From the cell containing the given text, extract its center point as [X, Y] coordinate. 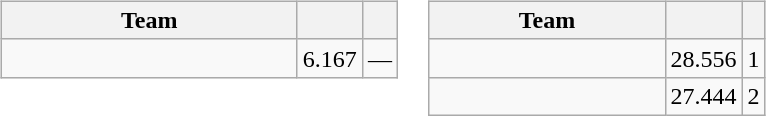
6.167 [330, 58]
28.556 [704, 58]
1 [754, 58]
2 [754, 96]
— [380, 58]
27.444 [704, 96]
